Extract the (x, y) coordinate from the center of the cell holding the provided text.  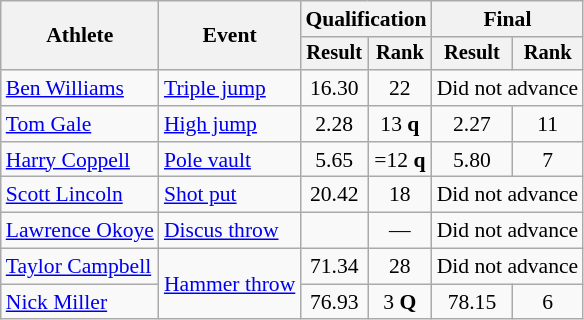
22 (400, 88)
Hammer throw (230, 284)
2.27 (472, 124)
18 (400, 195)
13 q (400, 124)
Discus throw (230, 231)
78.15 (472, 302)
28 (400, 267)
76.93 (334, 302)
Tom Gale (80, 124)
Qualification (366, 19)
Pole vault (230, 160)
Event (230, 36)
Athlete (80, 36)
Taylor Campbell (80, 267)
2.28 (334, 124)
71.34 (334, 267)
20.42 (334, 195)
=12 q (400, 160)
Harry Coppell (80, 160)
16.30 (334, 88)
11 (548, 124)
Scott Lincoln (80, 195)
5.65 (334, 160)
3 Q (400, 302)
Nick Miller (80, 302)
Shot put (230, 195)
— (400, 231)
Lawrence Okoye (80, 231)
7 (548, 160)
6 (548, 302)
Triple jump (230, 88)
High jump (230, 124)
5.80 (472, 160)
Ben Williams (80, 88)
Final (508, 19)
